Search for the cell housing the specified text and yield its [X, Y] center coordinate. 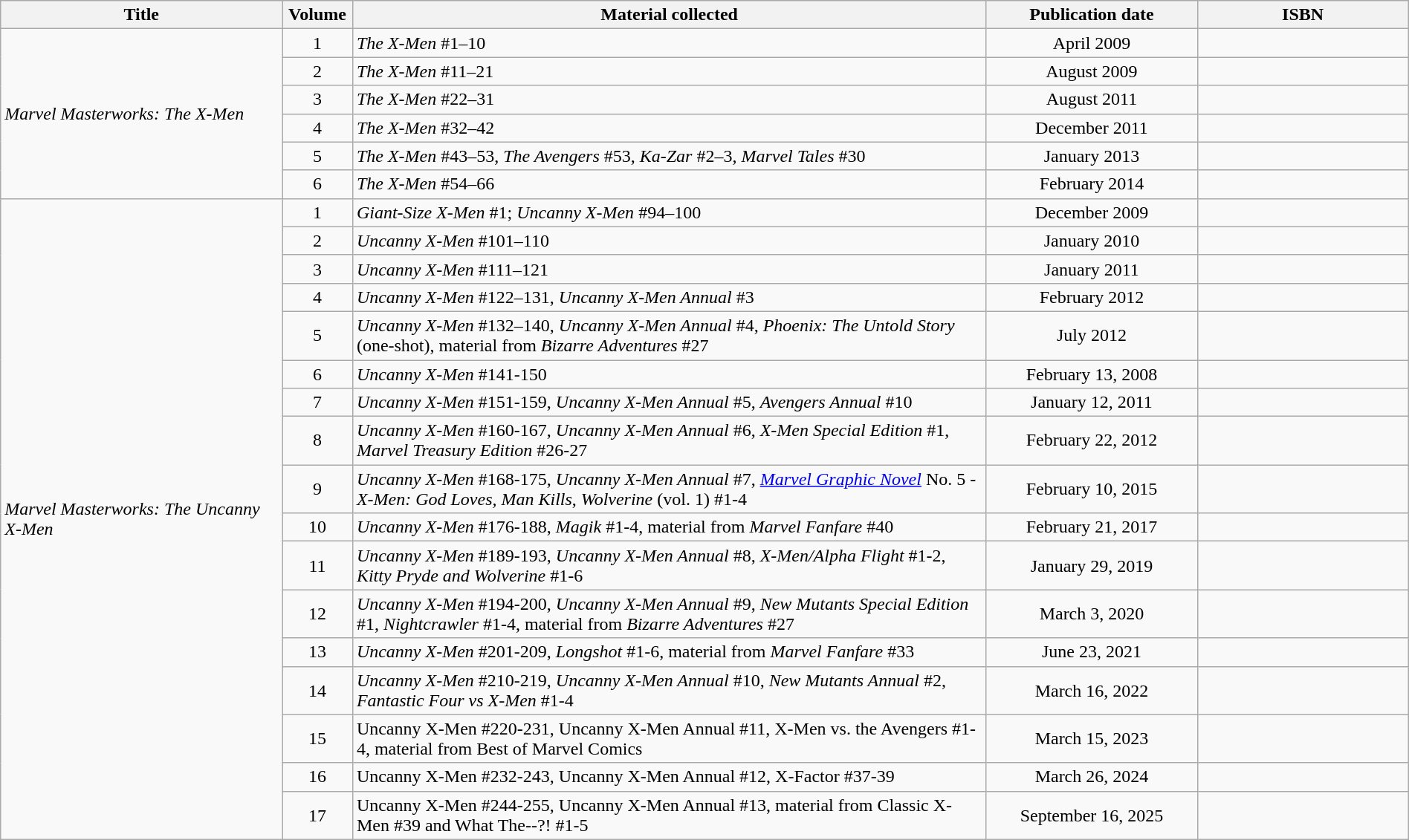
13 [318, 652]
8 [318, 441]
Uncanny X-Men #210-219, Uncanny X-Men Annual #10, New Mutants Annual #2, Fantastic Four vs X-Men #1-4 [669, 691]
9 [318, 489]
The X-Men #43–53, The Avengers #53, Ka-Zar #2–3, Marvel Tales #30 [669, 156]
January 2011 [1092, 269]
Uncanny X-Men #160-167, Uncanny X-Men Annual #6, X-Men Special Edition #1, Marvel Treasury Edition #26-27 [669, 441]
The X-Men #1–10 [669, 43]
Uncanny X-Men #201-209, Longshot #1-6, material from Marvel Fanfare #33 [669, 652]
April 2009 [1092, 43]
Uncanny X-Men #220-231, Uncanny X-Men Annual #11, X-Men vs. the Avengers #1-4, material from Best of Marvel Comics [669, 738]
17 [318, 815]
Marvel Masterworks: The Uncanny X-Men [141, 518]
Uncanny X-Men #132–140, Uncanny X-Men Annual #4, Phoenix: The Untold Story (one-shot), material from Bizarre Adventures #27 [669, 336]
August 2011 [1092, 100]
Uncanny X-Men #101–110 [669, 241]
January 29, 2019 [1092, 566]
March 16, 2022 [1092, 691]
Material collected [669, 15]
Uncanny X-Men #232-243, Uncanny X-Men Annual #12, X-Factor #37-39 [669, 777]
January 2013 [1092, 156]
12 [318, 613]
ISBN [1303, 15]
September 16, 2025 [1092, 815]
Uncanny X-Men #168-175, Uncanny X-Men Annual #7, Marvel Graphic Novel No. 5 - X-Men: God Loves, Man Kills, Wolverine (vol. 1) #1-4 [669, 489]
11 [318, 566]
Uncanny X-Men #111–121 [669, 269]
March 26, 2024 [1092, 777]
February 10, 2015 [1092, 489]
February 13, 2008 [1092, 374]
March 3, 2020 [1092, 613]
February 21, 2017 [1092, 527]
December 2009 [1092, 212]
7 [318, 403]
Uncanny X-Men #244-255, Uncanny X-Men Annual #13, material from Classic X-Men #39 and What The--?! #1-5 [669, 815]
Giant-Size X-Men #1; Uncanny X-Men #94–100 [669, 212]
Publication date [1092, 15]
June 23, 2021 [1092, 652]
Uncanny X-Men #122–131, Uncanny X-Men Annual #3 [669, 297]
March 15, 2023 [1092, 738]
The X-Men #54–66 [669, 184]
Uncanny X-Men #176-188, Magik #1-4, material from Marvel Fanfare #40 [669, 527]
February 2012 [1092, 297]
Marvel Masterworks: The X-Men [141, 114]
14 [318, 691]
August 2009 [1092, 71]
February 22, 2012 [1092, 441]
July 2012 [1092, 336]
Uncanny X-Men #141-150 [669, 374]
Title [141, 15]
Uncanny X-Men #151-159, Uncanny X-Men Annual #5, Avengers Annual #10 [669, 403]
Uncanny X-Men #189-193, Uncanny X-Men Annual #8, X-Men/Alpha Flight #1-2, Kitty Pryde and Wolverine #1-6 [669, 566]
16 [318, 777]
10 [318, 527]
January 2010 [1092, 241]
January 12, 2011 [1092, 403]
15 [318, 738]
December 2011 [1092, 128]
The X-Men #11–21 [669, 71]
The X-Men #32–42 [669, 128]
Volume [318, 15]
February 2014 [1092, 184]
Uncanny X-Men #194-200, Uncanny X-Men Annual #9, New Mutants Special Edition #1, Nightcrawler #1-4, material from Bizarre Adventures #27 [669, 613]
The X-Men #22–31 [669, 100]
